Detect which cell encompasses the target text, then output its (x, y) center coordinate. 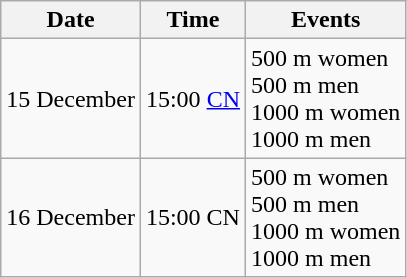
Time (192, 20)
16 December (71, 218)
Date (71, 20)
Events (326, 20)
15 December (71, 98)
